Locate the cell with the specified text and output its (X, Y) center coordinate. 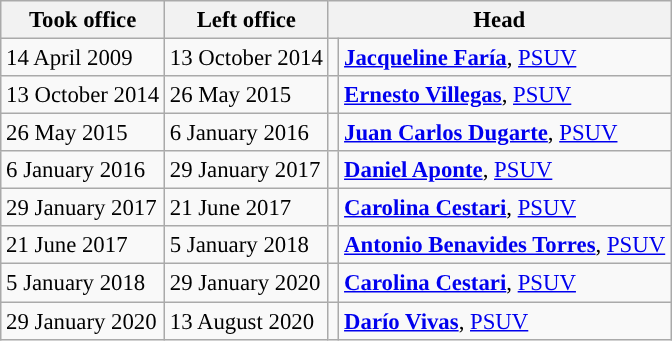
Ernesto Villegas, PSUV (505, 95)
13 August 2020 (246, 321)
Antonio Benavides Torres, PSUV (505, 245)
Daniel Aponte, PSUV (505, 170)
Jacqueline Faría, PSUV (505, 58)
Darío Vivas, PSUV (505, 321)
Head (499, 20)
Juan Carlos Dugarte, PSUV (505, 133)
Took office (83, 20)
Left office (246, 20)
14 April 2009 (83, 58)
